Return the (X, Y) coordinate for the center point of the cell that contains the specified text.  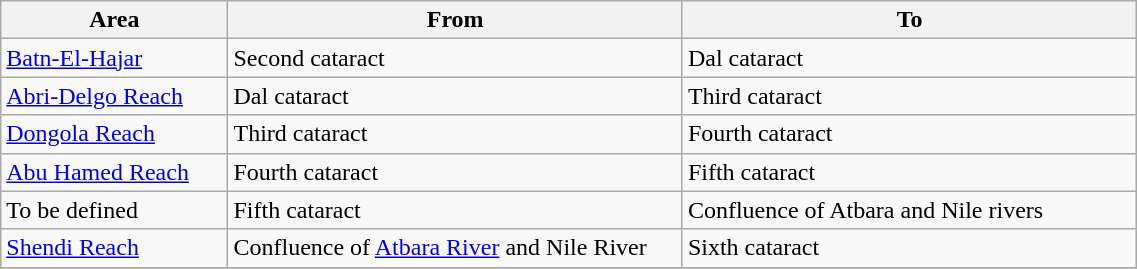
To be defined (114, 210)
Second cataract (455, 58)
Confluence of Atbara and Nile rivers (909, 210)
To (909, 20)
From (455, 20)
Area (114, 20)
Sixth cataract (909, 248)
Abu Hamed Reach (114, 172)
Dongola Reach (114, 134)
Confluence of Atbara River and Nile River (455, 248)
Batn-El-Hajar (114, 58)
Shendi Reach (114, 248)
Abri-Delgo Reach (114, 96)
